Locate the cell with the specified text and output its (X, Y) center coordinate. 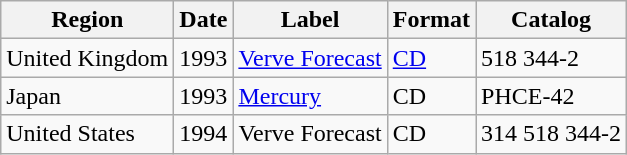
Mercury (310, 96)
1994 (204, 134)
Format (431, 20)
Japan (88, 96)
United States (88, 134)
314 518 344-2 (552, 134)
518 344-2 (552, 58)
Catalog (552, 20)
PHCE-42 (552, 96)
United Kingdom (88, 58)
Region (88, 20)
Label (310, 20)
Date (204, 20)
